Return the [x, y] coordinate for the center point of the cell that contains the specified text.  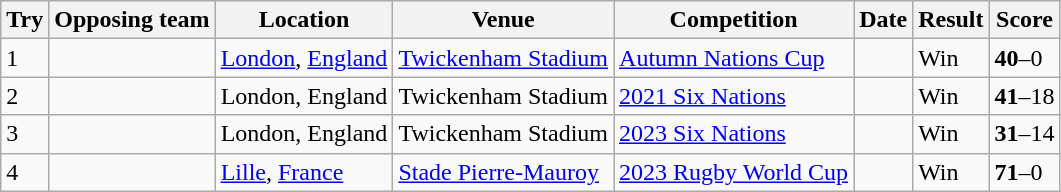
71–0 [1024, 172]
Lille, France [304, 172]
1 [25, 58]
Score [1024, 20]
41–18 [1024, 96]
Try [25, 20]
Opposing team [132, 20]
Stade Pierre-Mauroy [504, 172]
2023 Rugby World Cup [734, 172]
Competition [734, 20]
2 [25, 96]
2023 Six Nations [734, 134]
40–0 [1024, 58]
4 [25, 172]
3 [25, 134]
Location [304, 20]
Venue [504, 20]
31–14 [1024, 134]
Result [951, 20]
2021 Six Nations [734, 96]
Date [884, 20]
Autumn Nations Cup [734, 58]
